Detect which cell encompasses the target text, then output its [x, y] center coordinate. 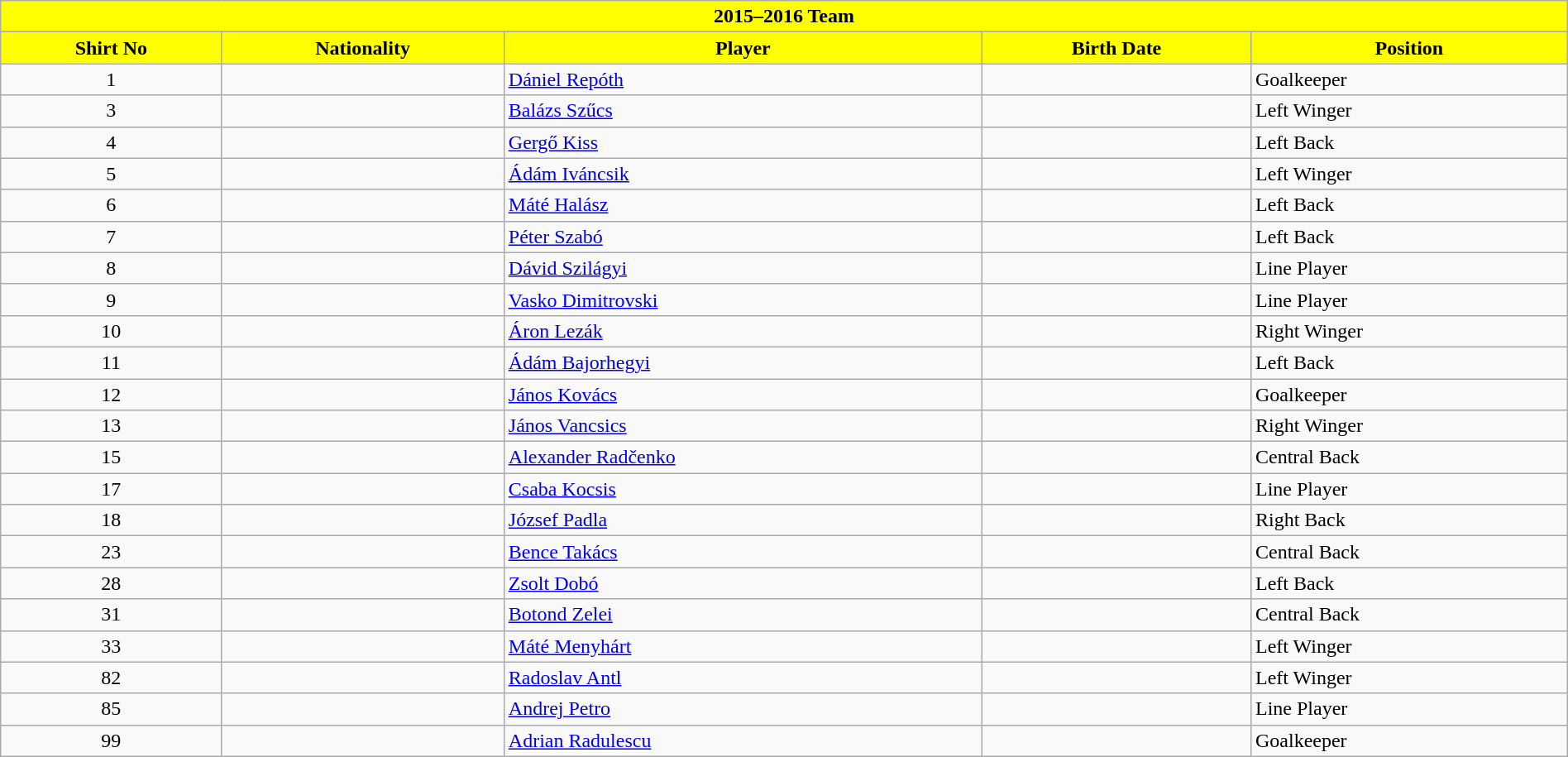
4 [111, 142]
17 [111, 489]
8 [111, 268]
Dániel Repóth [743, 79]
Balázs Szűcs [743, 111]
Birth Date [1116, 48]
Adrian Radulescu [743, 740]
82 [111, 678]
Dávid Szilágyi [743, 268]
10 [111, 331]
99 [111, 740]
Alexander Radčenko [743, 458]
Shirt No [111, 48]
Zsolt Dobó [743, 583]
11 [111, 362]
12 [111, 395]
Gergő Kiss [743, 142]
János Kovács [743, 395]
85 [111, 709]
5 [111, 174]
Position [1409, 48]
28 [111, 583]
18 [111, 520]
Andrej Petro [743, 709]
Ádám Bajorhegyi [743, 362]
Péter Szabó [743, 237]
Botond Zelei [743, 615]
6 [111, 205]
9 [111, 299]
Áron Lezák [743, 331]
János Vancsics [743, 426]
Nationality [362, 48]
33 [111, 646]
23 [111, 552]
Vasko Dimitrovski [743, 299]
Ádám Iváncsik [743, 174]
3 [111, 111]
Máté Halász [743, 205]
József Padla [743, 520]
1 [111, 79]
13 [111, 426]
7 [111, 237]
31 [111, 615]
Csaba Kocsis [743, 489]
Bence Takács [743, 552]
Right Back [1409, 520]
Radoslav Antl [743, 678]
2015–2016 Team [784, 17]
15 [111, 458]
Player [743, 48]
Máté Menyhárt [743, 646]
